From the cell containing the given text, extract its center point as [x, y] coordinate. 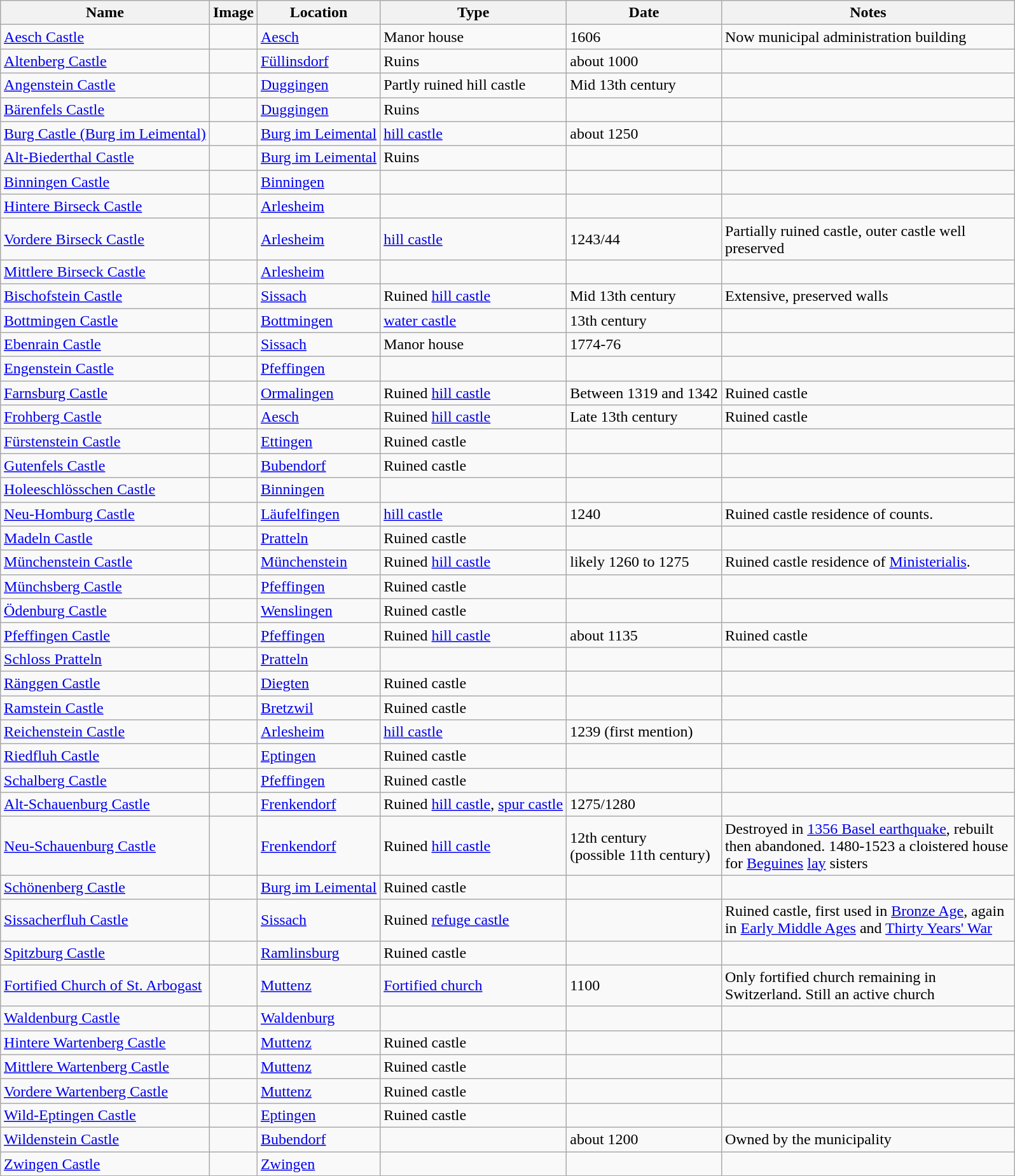
Partially ruined castle, outer castle well preserved [867, 239]
Wildenstein Castle [106, 1139]
Zwingen Castle [106, 1163]
Partly ruined hill castle [473, 85]
Ormalingen [318, 393]
Sissacherfluh Castle [106, 920]
Ruined hill castle, spur castle [473, 805]
Füllinsdorf [318, 61]
1100 [644, 986]
Name [106, 13]
Gutenfels Castle [106, 466]
about 1135 [644, 635]
Neu-Schauenburg Castle [106, 846]
Fürstenstein Castle [106, 441]
Angenstein Castle [106, 85]
Aesch Castle [106, 37]
Bretzwil [318, 708]
Extensive, preserved walls [867, 296]
about 1200 [644, 1139]
1774-76 [644, 345]
Fortified church [473, 986]
Burg Castle (Burg im Leimental) [106, 134]
Binningen Castle [106, 182]
Vordere Wartenberg Castle [106, 1091]
Ruined castle, first used in Bronze Age, again in Early Middle Ages and Thirty Years' War [867, 920]
Date [644, 13]
13th century [644, 320]
Late 13th century [644, 417]
Hintere Wartenberg Castle [106, 1042]
Bärenfels Castle [106, 109]
1239 (first mention) [644, 732]
Ruined refuge castle [473, 920]
Hintere Birseck Castle [106, 206]
Notes [867, 13]
Riedfluh Castle [106, 756]
Münchenstein Castle [106, 562]
Neu-Homburg Castle [106, 514]
Type [473, 13]
Engenstein Castle [106, 369]
Schalberg Castle [106, 780]
Location [318, 13]
Wild-Eptingen Castle [106, 1115]
Ödenburg Castle [106, 611]
Waldenburg Castle [106, 1018]
Alt-Biederthal Castle [106, 158]
12th century (possible 11th century) [644, 846]
Bischofstein Castle [106, 296]
Bottmingen [318, 320]
Diegten [318, 683]
Altenberg Castle [106, 61]
Frohberg Castle [106, 417]
Destroyed in 1356 Basel earthquake, rebuilt then abandoned. 1480-1523 a cloistered house for Beguines lay sisters [867, 846]
Now municipal administration building [867, 37]
water castle [473, 320]
Holeeschlösschen Castle [106, 490]
about 1000 [644, 61]
Only fortified church remaining in Switzerland. Still an active church [867, 986]
Reichenstein Castle [106, 732]
Schloss Pratteln [106, 659]
Vordere Birseck Castle [106, 239]
1240 [644, 514]
Fortified Church of St. Arbogast [106, 986]
Ränggen Castle [106, 683]
Bottmingen Castle [106, 320]
1275/1280 [644, 805]
about 1250 [644, 134]
Mittlere Birseck Castle [106, 272]
Alt-Schauenburg Castle [106, 805]
Ramlinsburg [318, 953]
Image [233, 13]
Münchsberg Castle [106, 586]
Läufelfingen [318, 514]
likely 1260 to 1275 [644, 562]
Farnsburg Castle [106, 393]
Ruined castle residence of Ministerialis. [867, 562]
Münchenstein [318, 562]
Wenslingen [318, 611]
Spitzburg Castle [106, 953]
Pfeffingen Castle [106, 635]
Mittlere Wartenberg Castle [106, 1067]
Owned by the municipality [867, 1139]
Ruined castle residence of counts. [867, 514]
Madeln Castle [106, 538]
1606 [644, 37]
Between 1319 and 1342 [644, 393]
Zwingen [318, 1163]
1243/44 [644, 239]
Ramstein Castle [106, 708]
Waldenburg [318, 1018]
Schönenberg Castle [106, 887]
Ettingen [318, 441]
Ebenrain Castle [106, 345]
